Provide the (X, Y) coordinate of the cell's center where the given text is located.  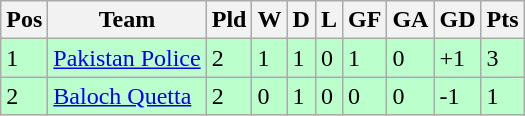
L (328, 20)
Pld (229, 20)
GD (458, 20)
Baloch Quetta (127, 96)
W (270, 20)
Team (127, 20)
GF (364, 20)
GA (410, 20)
+1 (458, 58)
Pakistan Police (127, 58)
-1 (458, 96)
3 (502, 58)
Pts (502, 20)
Pos (24, 20)
D (301, 20)
